Determine the (X, Y) coordinate at the center of the cell enclosing the given text.  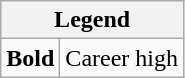
Legend (92, 20)
Bold (30, 58)
Career high (122, 58)
